Return [x, y] of the center of cell containing provided text 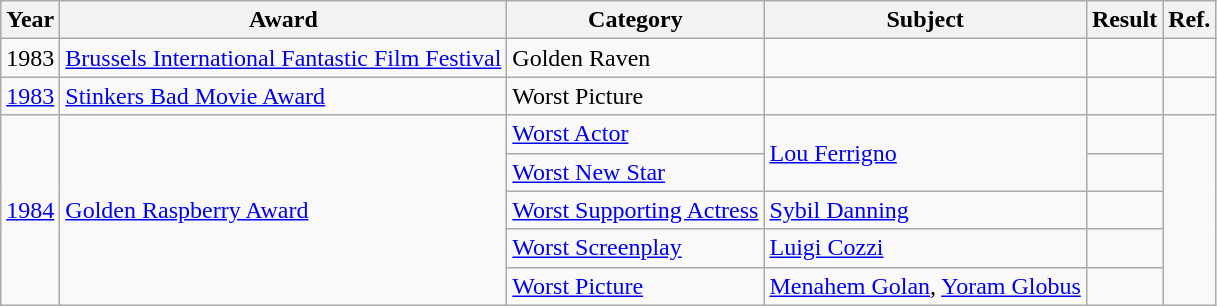
Worst Screenplay [636, 248]
Stinkers Bad Movie Award [284, 96]
Luigi Cozzi [925, 248]
Lou Ferrigno [925, 153]
Award [284, 20]
Worst Supporting Actress [636, 210]
Sybil Danning [925, 210]
Year [30, 20]
Category [636, 20]
1984 [30, 210]
Golden Raspberry Award [284, 210]
Brussels International Fantastic Film Festival [284, 58]
Subject [925, 20]
Golden Raven [636, 58]
Worst New Star [636, 172]
Worst Actor [636, 134]
Ref. [1190, 20]
Menahem Golan, Yoram Globus [925, 286]
Result [1124, 20]
